Output the [x, y] coordinate of the center of the cell containing the given text.  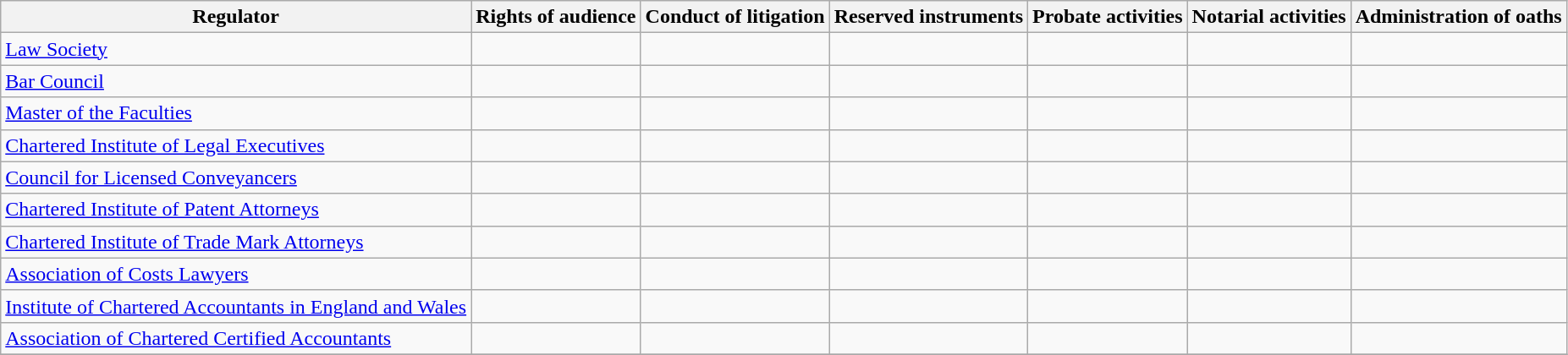
Probate activities [1109, 17]
Conduct of litigation [734, 17]
Chartered Institute of Trade Mark Attorneys [236, 242]
Master of the Faculties [236, 113]
Notarial activities [1269, 17]
Council for Licensed Conveyancers [236, 177]
Association of Chartered Certified Accountants [236, 338]
Bar Council [236, 81]
Reserved instruments [928, 17]
Institute of Chartered Accountants in England and Wales [236, 306]
Regulator [236, 17]
Rights of audience [556, 17]
Administration of oaths [1459, 17]
Chartered Institute of Patent Attorneys [236, 210]
Law Society [236, 49]
Chartered Institute of Legal Executives [236, 145]
Association of Costs Lawyers [236, 274]
